From the cell containing the given text, extract its center point as [x, y] coordinate. 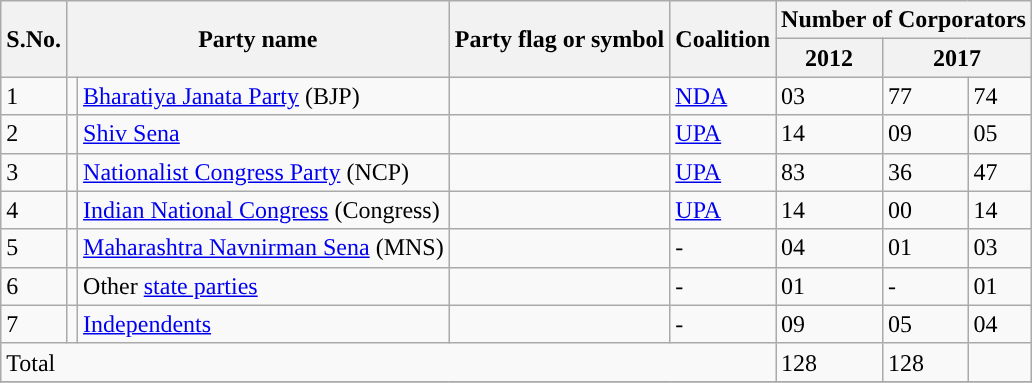
Maharashtra Navnirman Sena (MNS) [264, 248]
Coalition [723, 39]
36 [926, 172]
74 [1000, 96]
Number of Corporators [904, 20]
83 [830, 172]
77 [926, 96]
00 [926, 210]
Other state parties [264, 286]
1 [34, 96]
4 [34, 210]
5 [34, 248]
2017 [958, 58]
Shiv Sena [264, 134]
Independents [264, 324]
2 [34, 134]
Bharatiya Janata Party (BJP) [264, 96]
Nationalist Congress Party (NCP) [264, 172]
Party flag or symbol [560, 39]
6 [34, 286]
S.No. [34, 39]
NDA [723, 96]
Total [388, 362]
Party name [258, 39]
7 [34, 324]
Indian National Congress (Congress) [264, 210]
3 [34, 172]
47 [1000, 172]
2012 [830, 58]
